Detect which cell encompasses the target text, then output its (x, y) center coordinate. 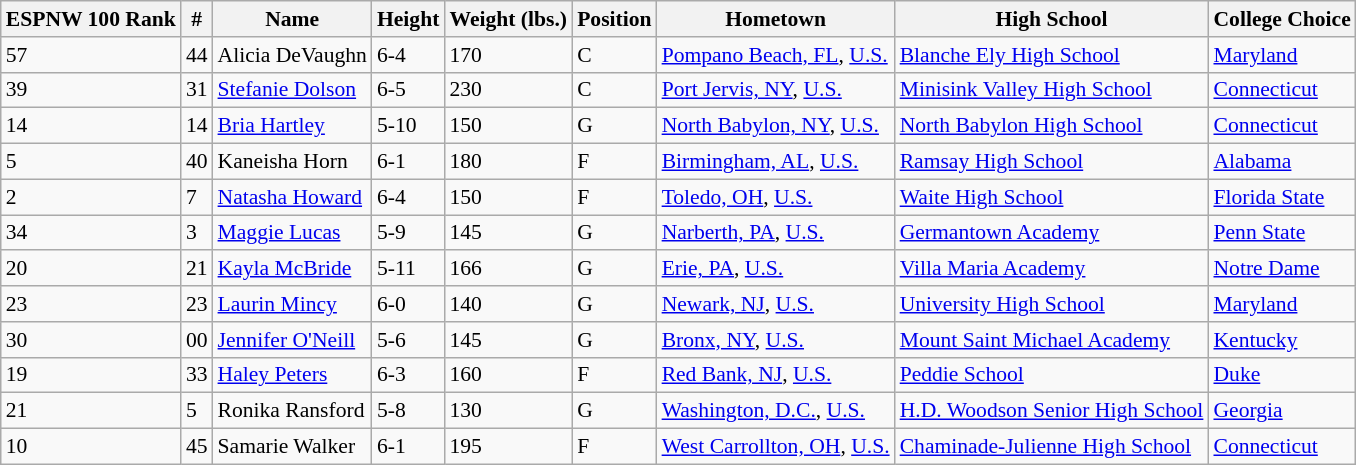
Pompano Beach, FL, U.S. (776, 55)
45 (197, 447)
2 (91, 197)
High School (1052, 19)
Peddie School (1052, 375)
Notre Dame (1282, 269)
7 (197, 197)
40 (197, 162)
130 (508, 411)
Bria Hartley (292, 126)
Erie, PA, U.S. (776, 269)
Washington, D.C., U.S. (776, 411)
Name (292, 19)
230 (508, 90)
Position (614, 19)
Ronika Ransford (292, 411)
10 (91, 447)
00 (197, 340)
Mount Saint Michael Academy (1052, 340)
West Carrollton, OH, U.S. (776, 447)
5-10 (408, 126)
Samarie Walker (292, 447)
Hometown (776, 19)
Maggie Lucas (292, 233)
180 (508, 162)
Newark, NJ, U.S. (776, 304)
Kaneisha Horn (292, 162)
20 (91, 269)
Weight (lbs.) (508, 19)
Germantown Academy (1052, 233)
Alicia DeVaughn (292, 55)
34 (91, 233)
Natasha Howard (292, 197)
Kayla McBride (292, 269)
170 (508, 55)
Villa Maria Academy (1052, 269)
Chaminade-Julienne High School (1052, 447)
Ramsay High School (1052, 162)
Stefanie Dolson (292, 90)
# (197, 19)
Minisink Valley High School (1052, 90)
195 (508, 447)
University High School (1052, 304)
6-0 (408, 304)
44 (197, 55)
Penn State (1282, 233)
19 (91, 375)
Blanche Ely High School (1052, 55)
Bronx, NY, U.S. (776, 340)
ESPNW 100 Rank (91, 19)
Red Bank, NJ, U.S. (776, 375)
Kentucky (1282, 340)
5-6 (408, 340)
3 (197, 233)
33 (197, 375)
North Babylon High School (1052, 126)
Georgia (1282, 411)
39 (91, 90)
Height (408, 19)
Port Jervis, NY, U.S. (776, 90)
Duke (1282, 375)
57 (91, 55)
Birmingham, AL, U.S. (776, 162)
Toledo, OH, U.S. (776, 197)
166 (508, 269)
6-3 (408, 375)
Narberth, PA, U.S. (776, 233)
Haley Peters (292, 375)
6-5 (408, 90)
5-11 (408, 269)
H.D. Woodson Senior High School (1052, 411)
5-8 (408, 411)
Jennifer O'Neill (292, 340)
Alabama (1282, 162)
31 (197, 90)
160 (508, 375)
140 (508, 304)
30 (91, 340)
5-9 (408, 233)
Waite High School (1052, 197)
Florida State (1282, 197)
Laurin Mincy (292, 304)
North Babylon, NY, U.S. (776, 126)
College Choice (1282, 19)
